Determine the [x, y] coordinate at the center of the cell enclosing the given text.  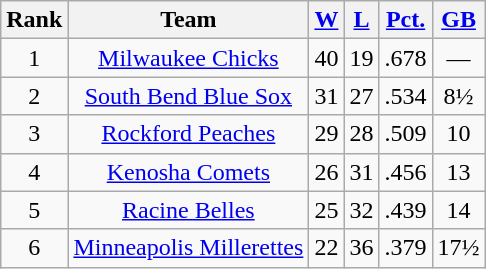
.534 [406, 96]
L [362, 20]
Rank [34, 20]
25 [326, 210]
— [458, 58]
.379 [406, 248]
27 [362, 96]
5 [34, 210]
19 [362, 58]
10 [458, 134]
22 [326, 248]
13 [458, 172]
.509 [406, 134]
3 [34, 134]
Rockford Peaches [188, 134]
Racine Belles [188, 210]
36 [362, 248]
6 [34, 248]
Milwaukee Chicks [188, 58]
2 [34, 96]
.456 [406, 172]
South Bend Blue Sox [188, 96]
26 [326, 172]
Pct. [406, 20]
1 [34, 58]
Team [188, 20]
W [326, 20]
.678 [406, 58]
8½ [458, 96]
4 [34, 172]
Minneapolis Millerettes [188, 248]
32 [362, 210]
14 [458, 210]
29 [326, 134]
.439 [406, 210]
28 [362, 134]
Kenosha Comets [188, 172]
GB [458, 20]
17½ [458, 248]
40 [326, 58]
